Scan for the cell matching the given text and deliver its (x, y) coordinate at center. 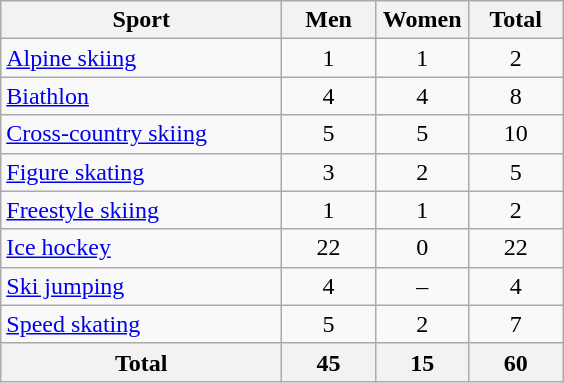
15 (422, 362)
60 (516, 362)
– (422, 286)
Ice hockey (142, 248)
3 (329, 172)
Biathlon (142, 96)
Speed skating (142, 324)
Sport (142, 20)
8 (516, 96)
Alpine skiing (142, 58)
Men (329, 20)
Cross-country skiing (142, 134)
Figure skating (142, 172)
Freestyle skiing (142, 210)
0 (422, 248)
7 (516, 324)
Women (422, 20)
10 (516, 134)
45 (329, 362)
Ski jumping (142, 286)
